Locate the cell with the specified text and output its [x, y] center coordinate. 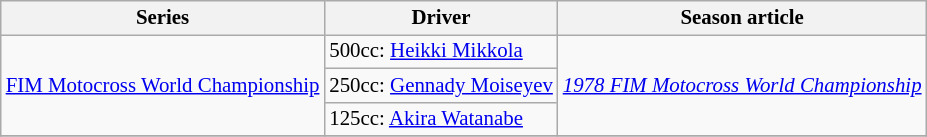
Season article [742, 18]
125cc: Akira Watanabe [440, 119]
1978 FIM Motocross World Championship [742, 85]
Series [163, 18]
FIM Motocross World Championship [163, 85]
Driver [440, 18]
250cc: Gennady Moiseyev [440, 85]
500cc: Heikki Mikkola [440, 51]
